Find where the given text appears and provide that cell's center as [x, y] coordinate. 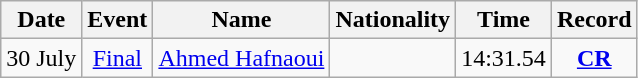
Event [118, 20]
Record [594, 20]
Date [42, 20]
Final [118, 58]
Time [504, 20]
Nationality [393, 20]
CR [594, 58]
14:31.54 [504, 58]
Name [242, 20]
Ahmed Hafnaoui [242, 58]
30 July [42, 58]
